Return (X, Y) of the center of cell containing provided text 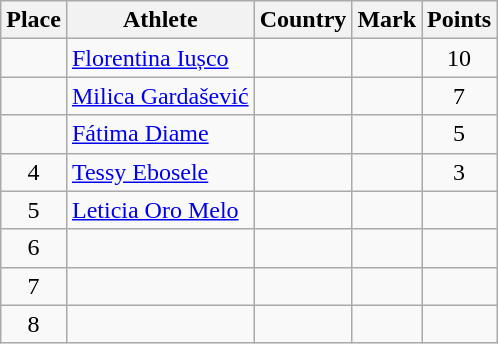
Florentina Iușco (160, 58)
Leticia Oro Melo (160, 210)
Milica Gardašević (160, 96)
Mark (387, 20)
Fátima Diame (160, 134)
Tessy Ebosele (160, 172)
Country (303, 20)
8 (34, 324)
3 (460, 172)
10 (460, 58)
6 (34, 248)
Points (460, 20)
Athlete (160, 20)
Place (34, 20)
4 (34, 172)
